Return the [X, Y] coordinate for the center point of the cell that contains the specified text.  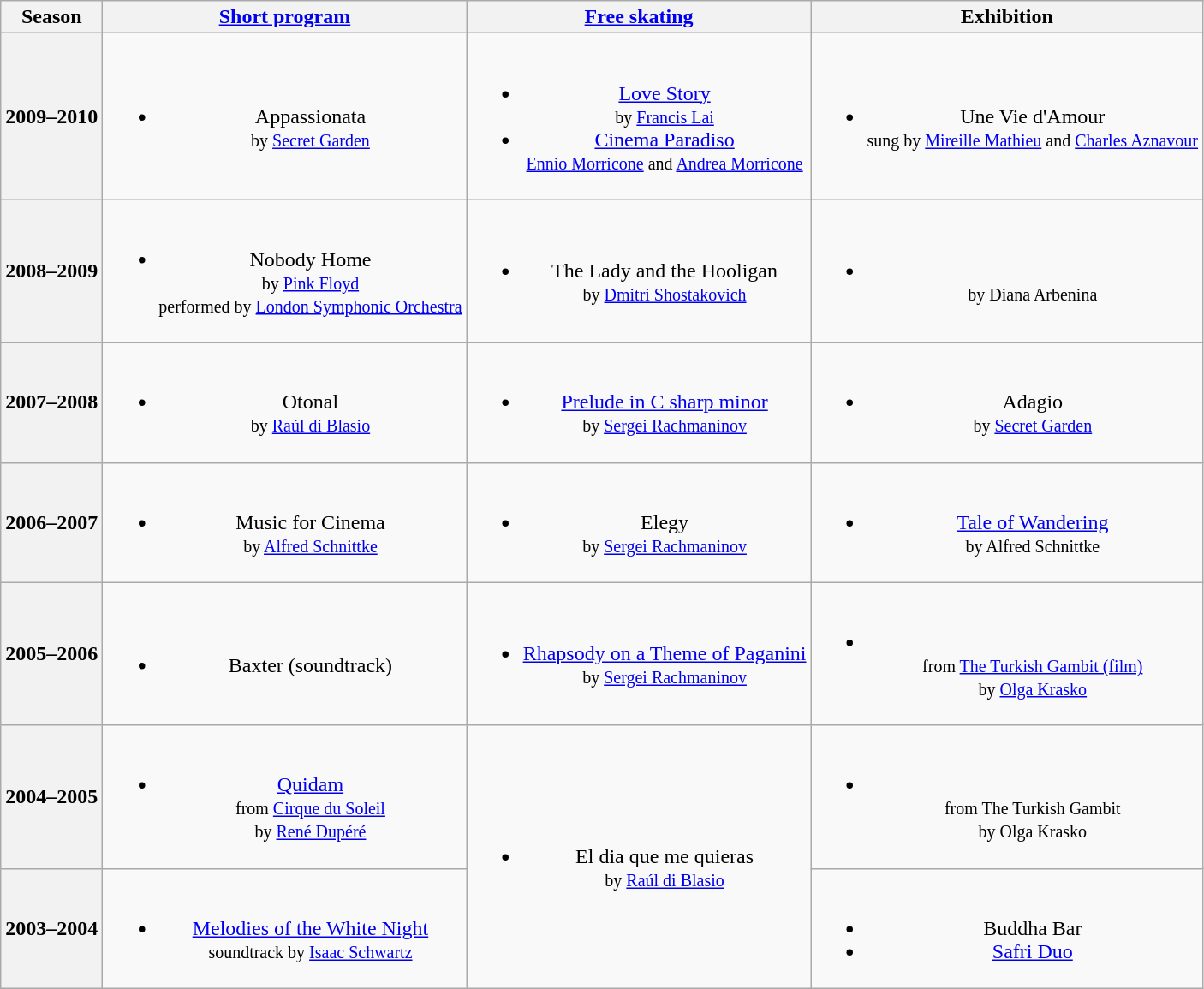
Appassionata by Secret Garden [284, 116]
Adagio by Secret Garden [1007, 402]
Quidam from Cirque du Soleil by René Dupéré [284, 796]
Buddha BarSafri Duo [1007, 928]
El dia que me quieras by Raúl di Blasio [639, 856]
Season [51, 17]
Music for Cinema by Alfred Schnittke [284, 522]
from The Turkish Gambit by Olga Krasko [1007, 796]
Tale of Wandering by Alfred Schnittke [1007, 522]
Elegy by Sergei Rachmaninov [639, 522]
2005–2006 [51, 654]
Free skating [639, 17]
Love Story by Francis Lai Cinema Paradiso Ennio Morricone and Andrea Morricone [639, 116]
2003–2004 [51, 928]
The Lady and the Hooligan by Dmitri Shostakovich [639, 271]
2009–2010 [51, 116]
2008–2009 [51, 271]
Une Vie d'Amour sung by Mireille Mathieu and Charles Aznavour [1007, 116]
Prelude in C sharp minor by Sergei Rachmaninov [639, 402]
Nobody Home by Pink Floyd performed by London Symphonic Orchestra [284, 271]
Rhapsody on a Theme of Paganini by Sergei Rachmaninov [639, 654]
2004–2005 [51, 796]
from The Turkish Gambit (film) by Olga Krasko [1007, 654]
Melodies of the White Night soundtrack by Isaac Schwartz [284, 928]
Baxter (soundtrack) [284, 654]
Otonal by Raúl di Blasio [284, 402]
Short program [284, 17]
2007–2008 [51, 402]
2006–2007 [51, 522]
by Diana Arbenina [1007, 271]
Exhibition [1007, 17]
